Return the [x, y] coordinate for the center point of the cell that contains the specified text.  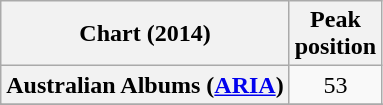
53 [335, 85]
Chart (2014) [145, 34]
Australian Albums (ARIA) [145, 85]
Peakposition [335, 34]
